From the cell containing the given text, extract its center point as (X, Y) coordinate. 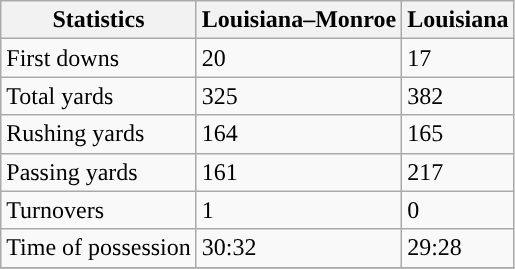
20 (298, 58)
382 (458, 96)
Passing yards (99, 172)
1 (298, 210)
161 (298, 172)
First downs (99, 58)
Louisiana–Monroe (298, 20)
Turnovers (99, 210)
Louisiana (458, 20)
165 (458, 134)
Statistics (99, 20)
0 (458, 210)
17 (458, 58)
Total yards (99, 96)
164 (298, 134)
Time of possession (99, 248)
Rushing yards (99, 134)
217 (458, 172)
30:32 (298, 248)
29:28 (458, 248)
325 (298, 96)
